Identify which cell holds the provided text, then report its (x, y) central coordinate. 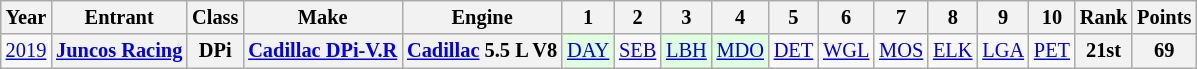
Points (1164, 17)
Engine (482, 17)
PET (1052, 51)
Year (26, 17)
10 (1052, 17)
8 (952, 17)
9 (1003, 17)
2 (638, 17)
6 (846, 17)
WGL (846, 51)
DPi (215, 51)
Class (215, 17)
2019 (26, 51)
4 (740, 17)
MDO (740, 51)
3 (686, 17)
21st (1104, 51)
DAY (588, 51)
Entrant (119, 17)
DET (794, 51)
7 (901, 17)
ELK (952, 51)
Cadillac DPi-V.R (322, 51)
LBH (686, 51)
1 (588, 17)
5 (794, 17)
Cadillac 5.5 L V8 (482, 51)
69 (1164, 51)
Make (322, 17)
Juncos Racing (119, 51)
LGA (1003, 51)
Rank (1104, 17)
MOS (901, 51)
SEB (638, 51)
